Detect which cell encompasses the target text, then output its [x, y] center coordinate. 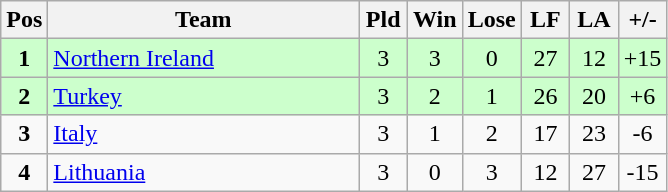
-15 [642, 172]
20 [594, 96]
Pld [384, 20]
Turkey [204, 96]
Win [434, 20]
Lose [492, 20]
23 [594, 134]
26 [546, 96]
Lithuania [204, 172]
4 [24, 172]
LF [546, 20]
+6 [642, 96]
-6 [642, 134]
17 [546, 134]
Team [204, 20]
Pos [24, 20]
+15 [642, 58]
Italy [204, 134]
LA [594, 20]
Northern Ireland [204, 58]
+/- [642, 20]
